Find where the given text appears and provide that cell's center as (X, Y) coordinate. 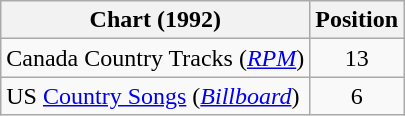
13 (357, 58)
US Country Songs (Billboard) (156, 96)
Canada Country Tracks (RPM) (156, 58)
Chart (1992) (156, 20)
Position (357, 20)
6 (357, 96)
